Pinpoint the cell where the given text exists, returning its [x, y] midpoint coordinate. 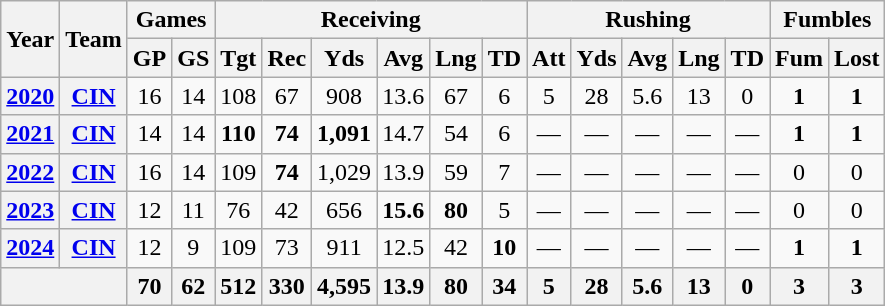
9 [194, 248]
59 [456, 172]
656 [344, 210]
13.6 [404, 96]
GP [149, 58]
Fumbles [828, 20]
Rec [287, 58]
Year [30, 39]
512 [238, 286]
14.7 [404, 134]
Att [549, 58]
1,029 [344, 172]
908 [344, 96]
108 [238, 96]
4,595 [344, 286]
15.6 [404, 210]
110 [238, 134]
Team [94, 39]
2024 [30, 248]
Receiving [371, 20]
73 [287, 248]
1,091 [344, 134]
Tgt [238, 58]
10 [504, 248]
Lost [857, 58]
2020 [30, 96]
62 [194, 286]
Games [170, 20]
7 [504, 172]
11 [194, 210]
2021 [30, 134]
330 [287, 286]
54 [456, 134]
GS [194, 58]
12.5 [404, 248]
2022 [30, 172]
911 [344, 248]
Rushing [648, 20]
34 [504, 286]
2023 [30, 210]
76 [238, 210]
70 [149, 286]
Fum [800, 58]
